For the text-containing cell, return its midpoint in [X, Y] coordinate format. 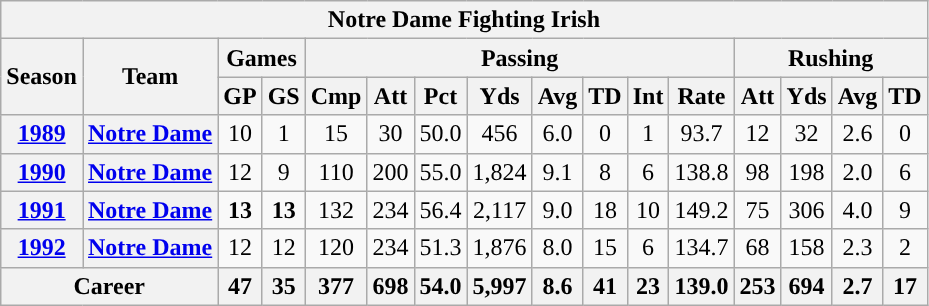
Notre Dame Fighting Irish [464, 20]
41 [605, 286]
456 [500, 134]
98 [758, 172]
158 [806, 248]
32 [806, 134]
149.2 [702, 210]
Int [648, 96]
1990 [42, 172]
68 [758, 248]
1992 [42, 248]
17 [905, 286]
2.6 [858, 134]
56.4 [440, 210]
2.7 [858, 286]
1,824 [500, 172]
55.0 [440, 172]
35 [284, 286]
132 [336, 210]
Rate [702, 96]
2 [905, 248]
5,997 [500, 286]
198 [806, 172]
75 [758, 210]
18 [605, 210]
Rushing [830, 58]
50.0 [440, 134]
Games [262, 58]
47 [240, 286]
1,876 [500, 248]
138.8 [702, 172]
200 [390, 172]
23 [648, 286]
GP [240, 96]
GS [284, 96]
694 [806, 286]
Team [150, 77]
8.0 [558, 248]
54.0 [440, 286]
93.7 [702, 134]
Season [42, 77]
Passing [520, 58]
134.7 [702, 248]
9.0 [558, 210]
698 [390, 286]
2.0 [858, 172]
120 [336, 248]
Cmp [336, 96]
4.0 [858, 210]
253 [758, 286]
Career [110, 286]
6.0 [558, 134]
377 [336, 286]
306 [806, 210]
9.1 [558, 172]
2,117 [500, 210]
51.3 [440, 248]
1991 [42, 210]
8.6 [558, 286]
1989 [42, 134]
8 [605, 172]
30 [390, 134]
110 [336, 172]
2.3 [858, 248]
Pct [440, 96]
139.0 [702, 286]
